From the cell containing the given text, extract its center point as [X, Y] coordinate. 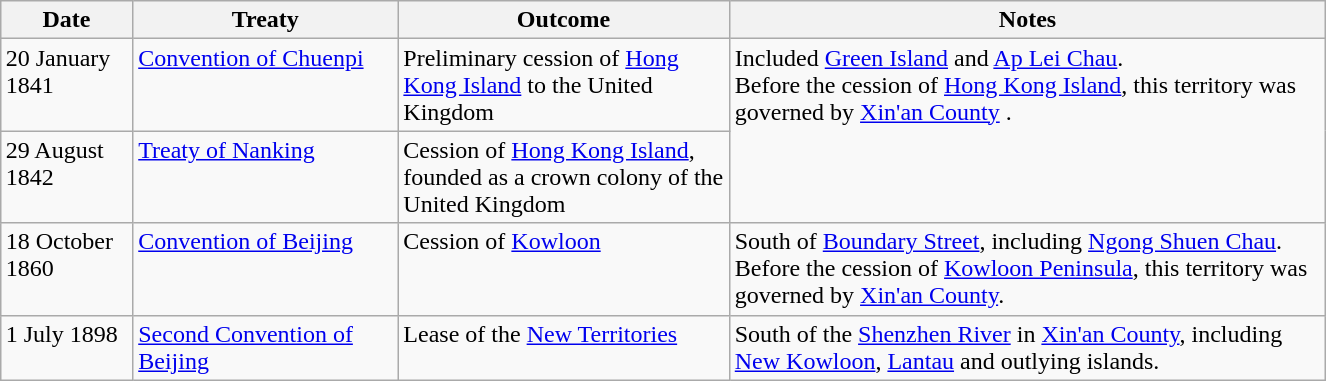
South of Boundary Street, including Ngong Shuen Chau.Before the cession of Kowloon Peninsula, this territory was governed by Xin'an County. [1028, 269]
29 August 1842 [66, 177]
Outcome [564, 20]
20 January 1841 [66, 85]
South of the Shenzhen River in Xin'an County, including New Kowloon, Lantau and outlying islands. [1028, 348]
Treaty [266, 20]
Second Convention of Beijing [266, 348]
Convention of Chuenpi [266, 85]
Included Green Island and Ap Lei Chau.Before the cession of Hong Kong Island, this territory was governed by Xin'an County . [1028, 131]
Lease of the New Territories [564, 348]
Treaty of Nanking [266, 177]
Cession of Kowloon [564, 269]
Date [66, 20]
Notes [1028, 20]
18 October 1860 [66, 269]
1 July 1898 [66, 348]
Cession of Hong Kong Island, founded as a crown colony of the United Kingdom [564, 177]
Convention of Beijing [266, 269]
Preliminary cession of Hong Kong Island to the United Kingdom [564, 85]
